Provide the [x, y] coordinate of the cell's center where the given text is located.  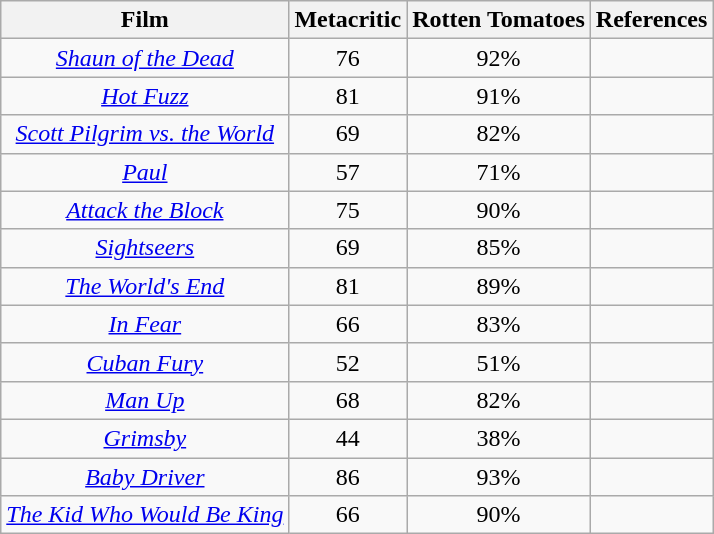
Film [145, 20]
Man Up [145, 400]
Shaun of the Dead [145, 58]
52 [348, 362]
76 [348, 58]
Hot Fuzz [145, 96]
85% [499, 248]
93% [499, 477]
Attack the Block [145, 210]
92% [499, 58]
51% [499, 362]
The Kid Who Would Be King [145, 515]
Rotten Tomatoes [499, 20]
38% [499, 438]
44 [348, 438]
Scott Pilgrim vs. the World [145, 134]
57 [348, 172]
Grimsby [145, 438]
75 [348, 210]
86 [348, 477]
68 [348, 400]
Sightseers [145, 248]
89% [499, 286]
91% [499, 96]
References [652, 20]
Baby Driver [145, 477]
71% [499, 172]
In Fear [145, 324]
Cuban Fury [145, 362]
Paul [145, 172]
The World's End [145, 286]
Metacritic [348, 20]
83% [499, 324]
